Detect which cell encompasses the target text, then output its (X, Y) center coordinate. 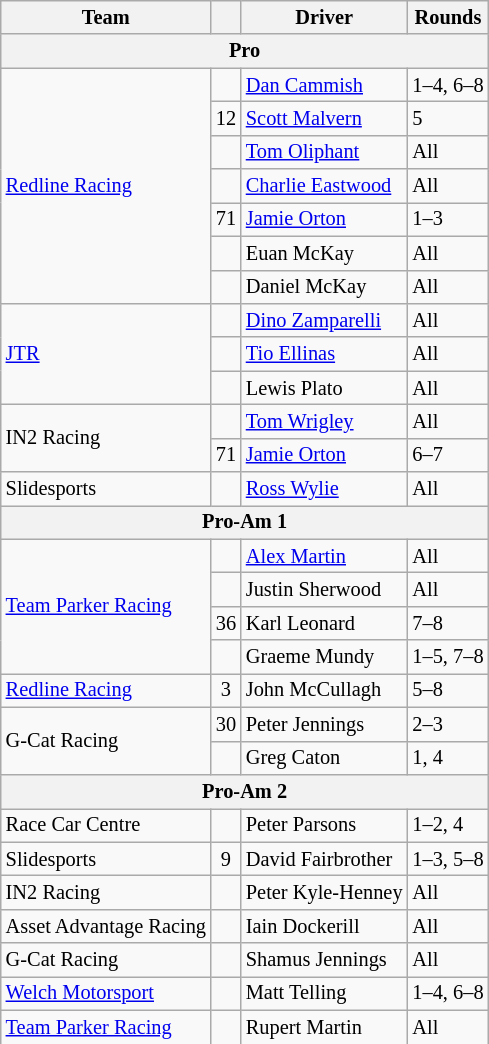
Dan Cammish (324, 85)
Ross Wylie (324, 489)
Dino Zamparelli (324, 320)
30 (226, 724)
5 (448, 118)
Greg Caton (324, 758)
Scott Malvern (324, 118)
Shamus Jennings (324, 960)
David Fairbrother (324, 859)
Pro-Am 2 (245, 791)
3 (226, 690)
Alex Martin (324, 556)
2–3 (448, 724)
1–2, 4 (448, 825)
Pro (245, 51)
1–5, 7–8 (448, 657)
Pro-Am 1 (245, 522)
1–3 (448, 219)
Justin Sherwood (324, 589)
Daniel McKay (324, 287)
7–8 (448, 623)
Rupert Martin (324, 1027)
Tio Ellinas (324, 354)
Graeme Mundy (324, 657)
36 (226, 623)
Euan McKay (324, 253)
Team (106, 17)
9 (226, 859)
Lewis Plato (324, 388)
12 (226, 118)
Iain Dockerill (324, 926)
John McCullagh (324, 690)
Matt Telling (324, 993)
Race Car Centre (106, 825)
Peter Parsons (324, 825)
1–3, 5–8 (448, 859)
JTR (106, 354)
Rounds (448, 17)
Tom Wrigley (324, 421)
Tom Oliphant (324, 152)
Peter Kyle-Henney (324, 892)
Peter Jennings (324, 724)
Karl Leonard (324, 623)
6–7 (448, 455)
5–8 (448, 690)
Driver (324, 17)
Asset Advantage Racing (106, 926)
Charlie Eastwood (324, 186)
Welch Motorsport (106, 993)
1, 4 (448, 758)
